Output the (x, y) coordinate of the center of the cell containing the given text.  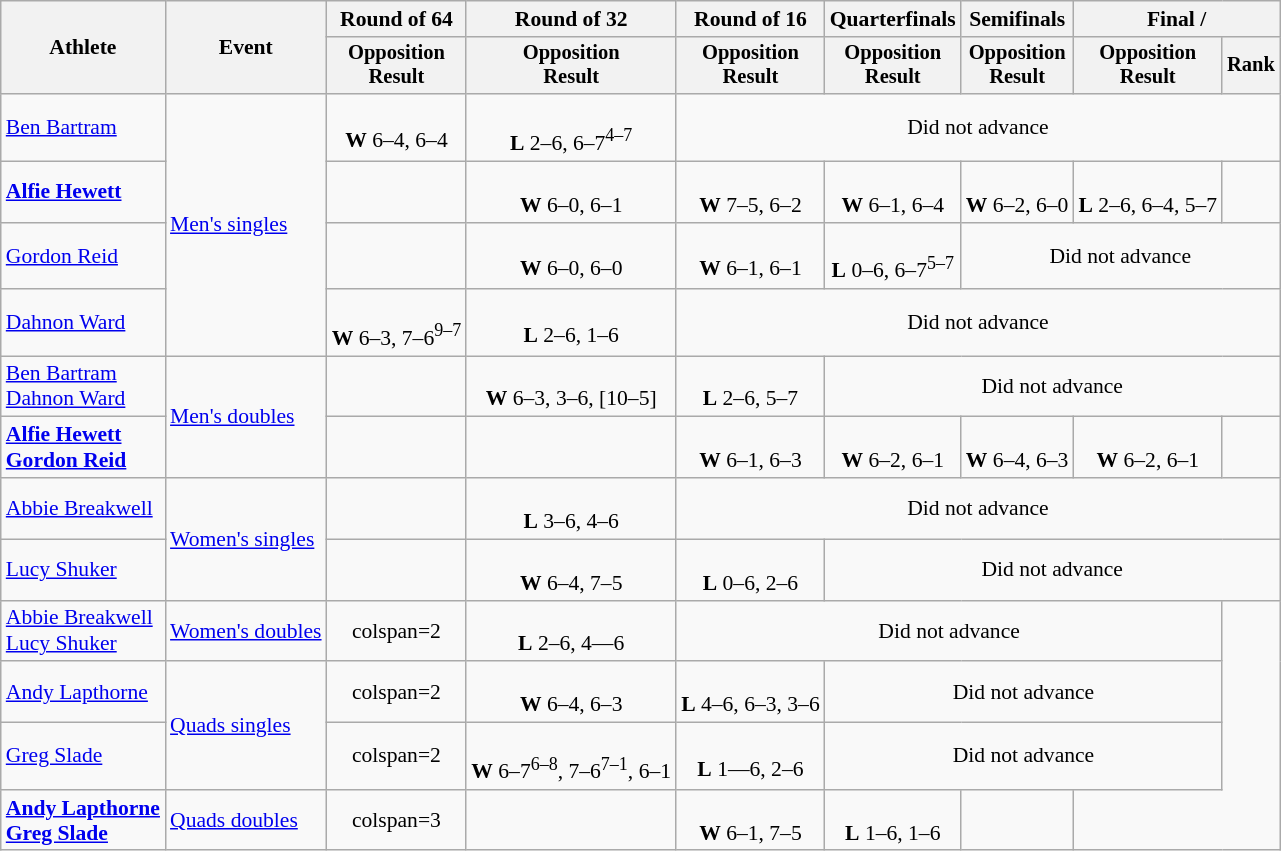
Abbie Breakwell Lucy Shuker (83, 632)
Round of 64 (397, 19)
Athlete (83, 48)
W 6–4, 6–4 (397, 128)
W 6–1, 7–5 (750, 820)
Round of 32 (571, 19)
colspan=3 (397, 820)
W 7–5, 6–2 (750, 192)
Dahnon Ward (83, 322)
W 6–0, 6–0 (571, 256)
Men's singles (246, 225)
L 2–6, 4—6 (571, 632)
W 6–1, 6–3 (750, 448)
W 6–2, 6–0 (1018, 192)
Men's doubles (246, 417)
Alfie Hewett (83, 192)
L 3–6, 4–6 (571, 508)
L 2–6, 1–6 (571, 322)
Quarterfinals (893, 19)
Ben Bartram Dahnon Ward (83, 386)
W 6–3, 7–69–7 (397, 322)
Greg Slade (83, 756)
Quads singles (246, 726)
Rank (1251, 66)
Ben Bartram (83, 128)
L 2–6, 6–4, 5–7 (1148, 192)
Alfie Hewett Gordon Reid (83, 448)
W 6–4, 7–5 (571, 570)
Round of 16 (750, 19)
Women's doubles (246, 632)
Final / (1176, 19)
L 2–6, 5–7 (750, 386)
Event (246, 48)
L 1–6, 1–6 (893, 820)
Abbie Breakwell (83, 508)
Andy Lapthorne Greg Slade (83, 820)
Semifinals (1018, 19)
Women's singles (246, 539)
L 0–6, 6–75–7 (893, 256)
Lucy Shuker (83, 570)
W 6–3, 3–6, [10–5] (571, 386)
Gordon Reid (83, 256)
Andy Lapthorne (83, 692)
L 0–6, 2–6 (750, 570)
W 6–1, 6–1 (750, 256)
W 6–76–8, 7–67–1, 6–1 (571, 756)
L 4–6, 6–3, 3–6 (750, 692)
L 1—6, 2–6 (750, 756)
L 2–6, 6–74–7 (571, 128)
Quads doubles (246, 820)
W 6–1, 6–4 (893, 192)
W 6–0, 6–1 (571, 192)
